Find where the given text appears and provide that cell's center as [x, y] coordinate. 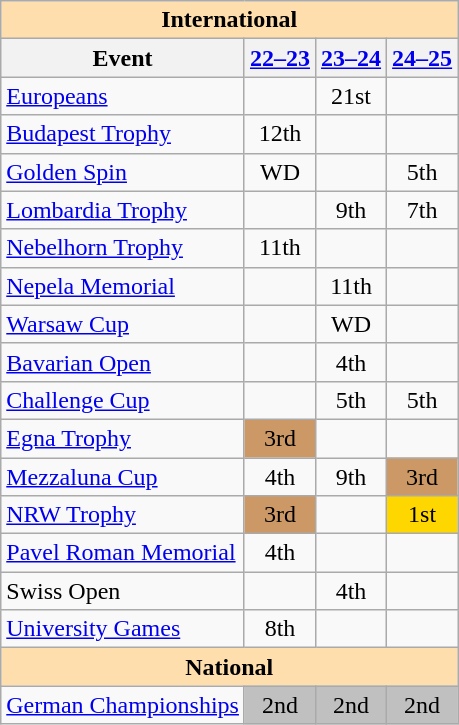
Pavel Roman Memorial [123, 553]
Lombardia Trophy [123, 210]
24–25 [422, 58]
Budapest Trophy [123, 134]
National [230, 667]
Nebelhorn Trophy [123, 248]
Warsaw Cup [123, 324]
21st [352, 96]
8th [280, 629]
Challenge Cup [123, 400]
1st [422, 515]
23–24 [352, 58]
Europeans [123, 96]
22–23 [280, 58]
Swiss Open [123, 591]
Nepela Memorial [123, 286]
University Games [123, 629]
German Championships [123, 705]
Golden Spin [123, 172]
Bavarian Open [123, 362]
Egna Trophy [123, 438]
12th [280, 134]
NRW Trophy [123, 515]
Mezzaluna Cup [123, 477]
International [230, 20]
7th [422, 210]
Event [123, 58]
